Capture the cell that displays the provided text and extract its [X, Y] central coordinate. 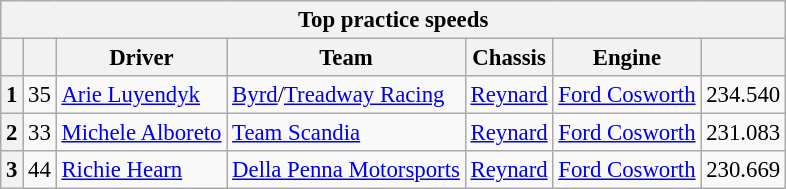
44 [40, 170]
Team Scandia [346, 133]
2 [12, 133]
35 [40, 95]
Michele Alboreto [142, 133]
33 [40, 133]
Arie Luyendyk [142, 95]
231.083 [744, 133]
Engine [627, 58]
3 [12, 170]
1 [12, 95]
Della Penna Motorsports [346, 170]
Team [346, 58]
230.669 [744, 170]
234.540 [744, 95]
Driver [142, 58]
Top practice speeds [394, 20]
Richie Hearn [142, 170]
Chassis [509, 58]
Byrd/Treadway Racing [346, 95]
